Return (X, Y) of the center of cell containing provided text 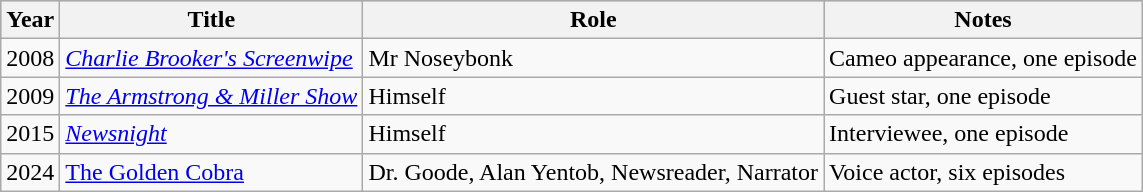
2015 (30, 134)
2024 (30, 172)
Voice actor, six episodes (984, 172)
Cameo appearance, one episode (984, 58)
Mr Noseybonk (594, 58)
Title (212, 20)
Interviewee, one episode (984, 134)
Charlie Brooker's Screenwipe (212, 58)
Newsnight (212, 134)
Dr. Goode, Alan Yentob, Newsreader, Narrator (594, 172)
Guest star, one episode (984, 96)
The Armstrong & Miller Show (212, 96)
2008 (30, 58)
2009 (30, 96)
Year (30, 20)
Role (594, 20)
Notes (984, 20)
The Golden Cobra (212, 172)
